Detect which cell encompasses the target text, then output its (x, y) center coordinate. 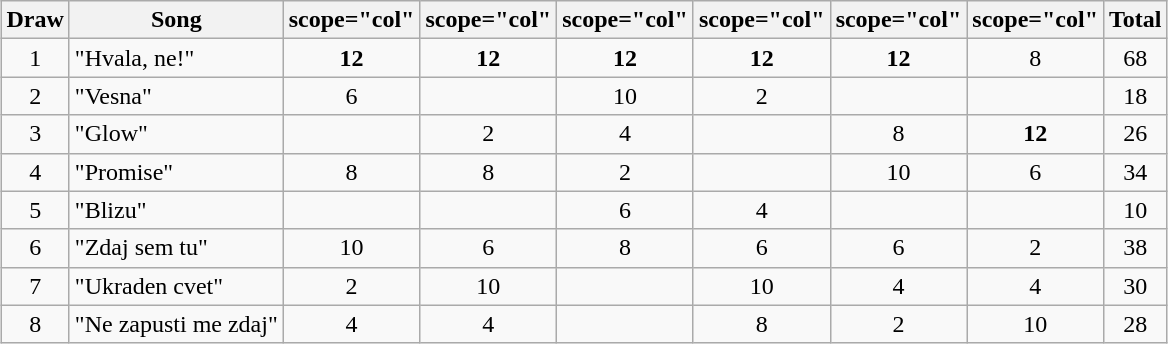
38 (1136, 248)
"Ukraden cvet" (176, 286)
34 (1136, 172)
Song (176, 20)
Draw (35, 20)
"Promise" (176, 172)
3 (35, 134)
30 (1136, 286)
28 (1136, 324)
"Vesna" (176, 96)
1 (35, 58)
"Ne zapusti me zdaj" (176, 324)
68 (1136, 58)
"Glow" (176, 134)
Total (1136, 20)
18 (1136, 96)
26 (1136, 134)
"Hvala, ne!" (176, 58)
"Blizu" (176, 210)
5 (35, 210)
"Zdaj sem tu" (176, 248)
7 (35, 286)
